Find where the given text appears and provide that cell's center as [X, Y] coordinate. 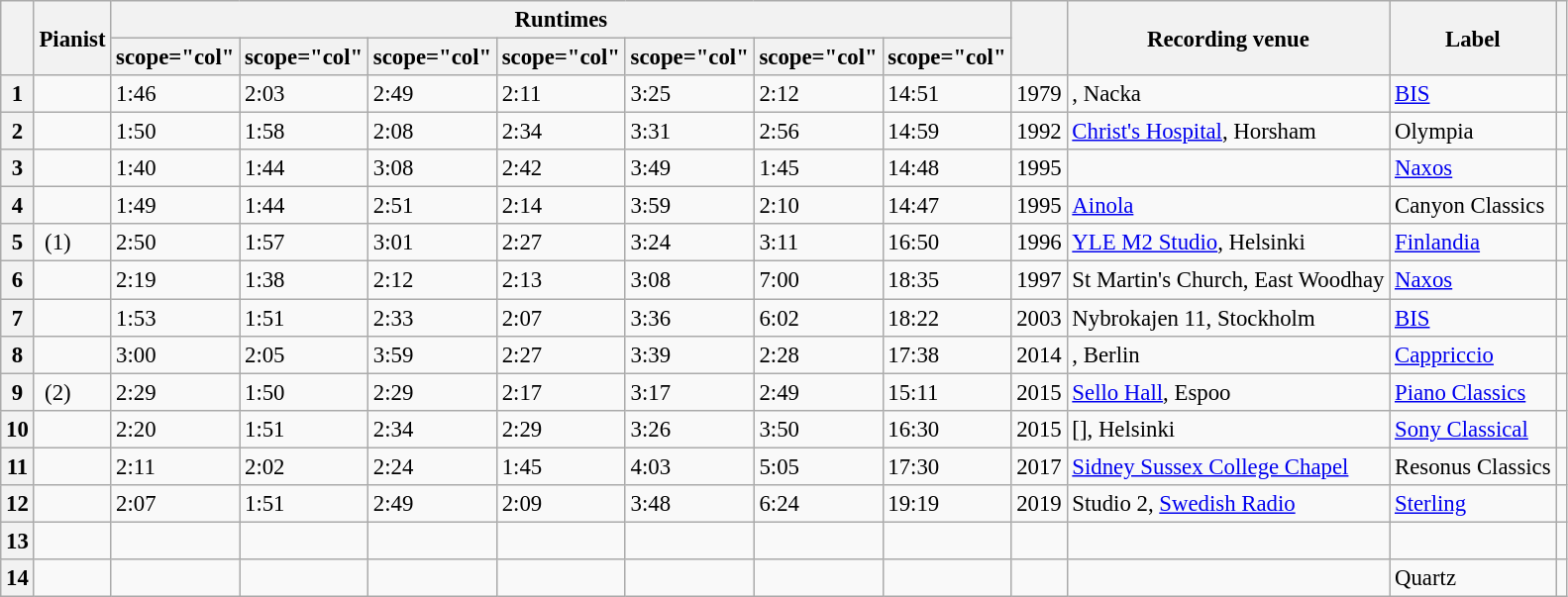
Recording venue [1228, 38]
14:47 [947, 206]
19:19 [947, 504]
Finlandia [1473, 243]
2:19 [175, 280]
2 [18, 132]
2:09 [561, 504]
Runtimes [561, 20]
3:39 [689, 354]
1992 [1039, 132]
Piano Classics [1473, 392]
4:03 [689, 466]
1979 [1039, 94]
1:46 [175, 94]
3:31 [689, 132]
3 [18, 168]
1:38 [304, 280]
3:25 [689, 94]
3:01 [433, 243]
3:49 [689, 168]
2:03 [304, 94]
14:48 [947, 168]
2:10 [818, 206]
Pianist [72, 38]
Sidney Sussex College Chapel [1228, 466]
2014 [1039, 354]
Quartz [1473, 578]
Sony Classical [1473, 429]
5 [18, 243]
(2) [72, 392]
7:00 [818, 280]
6 [18, 280]
3:24 [689, 243]
2:17 [561, 392]
14 [18, 578]
3:50 [818, 429]
2:05 [304, 354]
Olympia [1473, 132]
Label [1473, 38]
2:14 [561, 206]
2:20 [175, 429]
14:51 [947, 94]
2019 [1039, 504]
1996 [1039, 243]
, Nacka [1228, 94]
12 [18, 504]
18:35 [947, 280]
17:30 [947, 466]
1:49 [175, 206]
Sello Hall, Espoo [1228, 392]
YLE M2 Studio, Helsinki [1228, 243]
2003 [1039, 318]
15:11 [947, 392]
1:58 [304, 132]
2017 [1039, 466]
1 [18, 94]
Resonus Classics [1473, 466]
3:17 [689, 392]
2:51 [433, 206]
Cappriccio [1473, 354]
6:02 [818, 318]
2:56 [818, 132]
1:40 [175, 168]
St Martin's Church, East Woodhay [1228, 280]
13 [18, 541]
16:30 [947, 429]
Studio 2, Swedish Radio [1228, 504]
2:13 [561, 280]
2:50 [175, 243]
1997 [1039, 280]
14:59 [947, 132]
[], Helsinki [1228, 429]
1:57 [304, 243]
11 [18, 466]
3:48 [689, 504]
1:53 [175, 318]
10 [18, 429]
2:02 [304, 466]
5:05 [818, 466]
Christ's Hospital, Horsham [1228, 132]
2:24 [433, 466]
, Berlin [1228, 354]
2:42 [561, 168]
Canyon Classics [1473, 206]
3:00 [175, 354]
(1) [72, 243]
16:50 [947, 243]
3:36 [689, 318]
9 [18, 392]
Sterling [1473, 504]
Nybrokajen 11, Stockholm [1228, 318]
Ainola [1228, 206]
18:22 [947, 318]
8 [18, 354]
3:11 [818, 243]
4 [18, 206]
2:08 [433, 132]
2:33 [433, 318]
3:26 [689, 429]
7 [18, 318]
2:28 [818, 354]
6:24 [818, 504]
17:38 [947, 354]
